Determine the [x, y] coordinate at the center of the cell enclosing the given text.  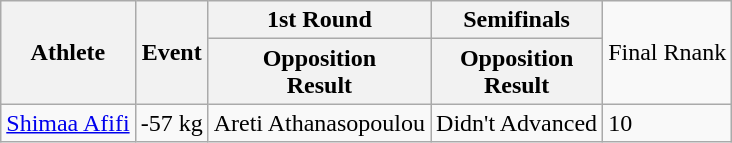
-57 kg [172, 123]
Semifinals [517, 20]
Event [172, 52]
10 [668, 123]
Shimaa Afifi [68, 123]
1st Round [319, 20]
Final Rnank [668, 52]
Athlete [68, 52]
Didn't Advanced [517, 123]
Areti Athanasopoulou [319, 123]
